From the cell containing the given text, extract its center point as (X, Y) coordinate. 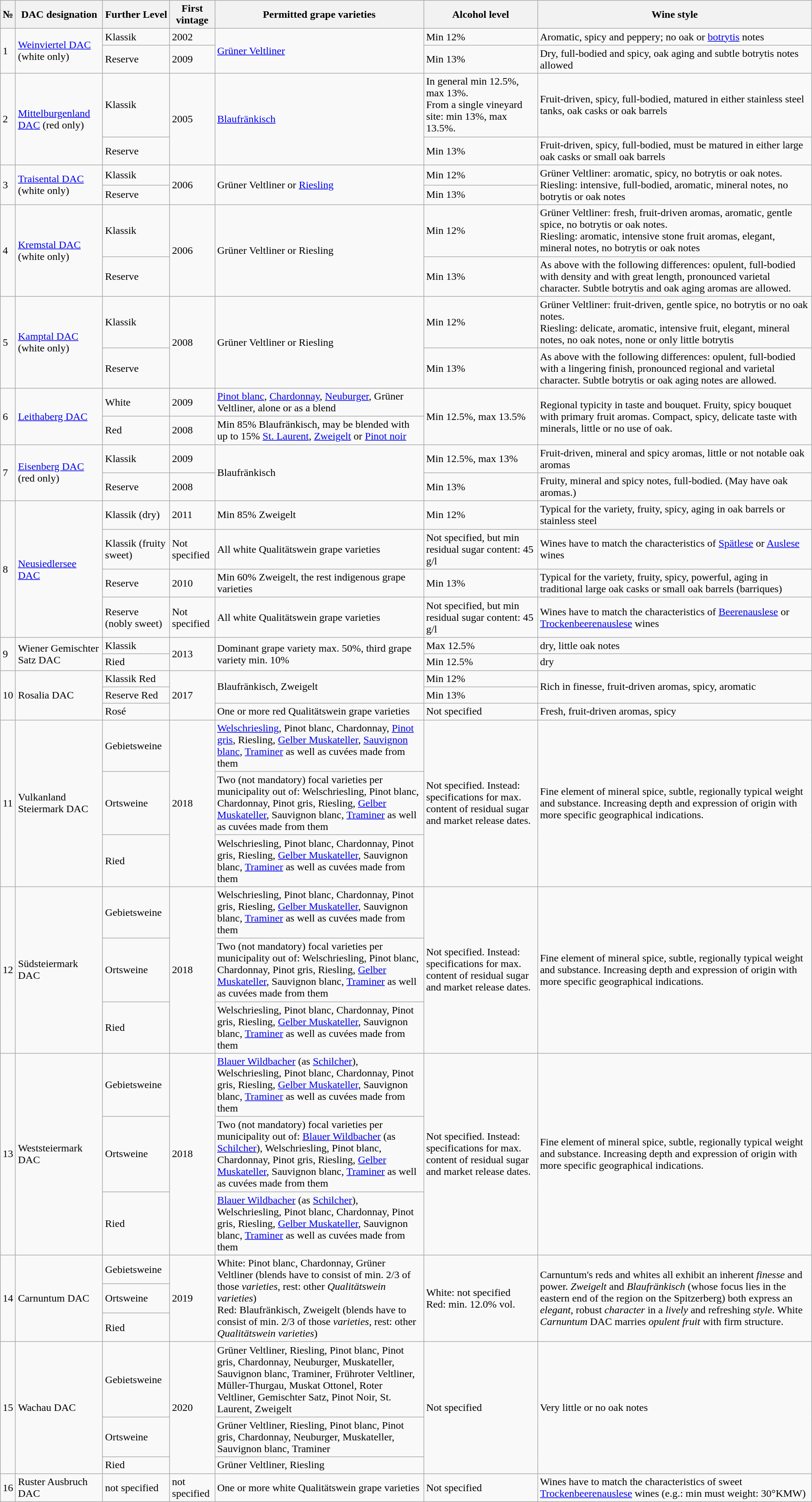
14 (8, 1299)
Grüner Veltliner, Riesling (319, 1465)
13 (8, 1154)
Wines have to match the characteristics of Beerenauslese or Trockenbeerenauslese wines (674, 617)
9 (8, 654)
Reserve Red (136, 695)
Leithaberg DAC (59, 416)
Eisenberg DAC (red only) (59, 472)
Kamptal DAC (white only) (59, 342)
Carnuntum DAC (59, 1299)
Vulkanland Steiermark DAC (59, 803)
Wines have to match the characteristics of sweet Trockenbeerenauslese wines (e.g.: min must weight: 30°KMW) (674, 1487)
In general min 12.5%, max 13%.From a single vineyard site: min 13%, max 13.5%. (481, 105)
11 (8, 803)
dry (674, 662)
Wine style (674, 15)
Aromatic, spicy and peppery; no oak or botrytis notes (674, 37)
2005 (192, 119)
2017 (192, 695)
10 (8, 695)
Fruit-driven, spicy, full-bodied, matured in either stainless steel tanks, oak casks or oak barrels (674, 105)
Rosalia DAC (59, 695)
Reserve (nobly sweet) (136, 617)
2010 (192, 583)
Blaufränkisch, Zweigelt (319, 687)
2 (8, 119)
Weinviertel DAC (white only) (59, 51)
dry, little oak notes (674, 646)
6 (8, 416)
Grüner Veltliner (319, 51)
One or more red Qualitätswein grape varieties (319, 712)
Very little or no oak notes (674, 1407)
White: not specifiedRed: min. 12.0% vol. (481, 1299)
Neusiedlersee DAC (59, 569)
№ (8, 15)
Südsteiermark DAC (59, 970)
Further Level (136, 15)
Min 85% Blaufränkisch, may be blended with up to 15% St. Laurent, Zweigelt or Pinot noir (319, 430)
3 (8, 185)
Wiener Gemischter Satz DAC (59, 654)
Ruster Ausbruch DAC (59, 1487)
Wachau DAC (59, 1407)
Typical for the variety, fruity, spicy, powerful, aging in traditional large oak casks or small oak barrels (barriques) (674, 583)
8 (8, 569)
Min 12.5%, max 13% (481, 458)
Red (136, 430)
Dominant grape variety max. 50%, third grape variety min. 10% (319, 654)
4 (8, 251)
Fruit-driven, spicy, full-bodied, must be matured in either large oak casks or small oak barrels (674, 151)
5 (8, 342)
Min 60% Zweigelt, the rest indigenous grape varieties (319, 583)
Klassik (dry) (136, 515)
Min 12.5% (481, 662)
Pinot blanc, Chardonnay, Neuburger, Grüner Veltliner, alone or as a blend (319, 402)
Min 85% Zweigelt (319, 515)
Max 12.5% (481, 646)
1 (8, 51)
White (136, 402)
Traisental DAC (white only) (59, 185)
DAC designation (59, 15)
16 (8, 1487)
Kremstal DAC (white only) (59, 251)
Typical for the variety, fruity, spicy, aging in oak barrels or stainless steel (674, 515)
Klassik Red (136, 679)
Rosé (136, 712)
2013 (192, 654)
2019 (192, 1299)
Permitted grape varieties (319, 15)
2002 (192, 37)
Dry, full-bodied and spicy, oak aging and subtle botrytis notes allowed (674, 59)
Weststeiermark DAC (59, 1154)
12 (8, 970)
First vintage (192, 15)
Rich in finesse, fruit-driven aromas, spicy, aromatic (674, 687)
Alcohol level (481, 15)
Min 12.5%, max 13.5% (481, 416)
Fruity, mineral and spicy notes, full-bodied. (May have oak aromas.) (674, 487)
Klassik (fruity sweet) (136, 549)
2020 (192, 1407)
Wines have to match the characteristics of Spätlese or Auslese wines (674, 549)
Mittelburgenland DAC (red only) (59, 119)
Fruit-driven, mineral and spicy aromas, little or not notable oak aromas (674, 458)
Fresh, fruit-driven aromas, spicy (674, 712)
15 (8, 1407)
Grüner Veltliner: aromatic, spicy, no botrytis or oak notes.Riesling: intensive, full-bodied, aromatic, mineral notes, no botrytis or oak notes (674, 185)
7 (8, 472)
One or more white Qualitätswein grape varieties (319, 1487)
Grüner Veltliner, Riesling, Pinot blanc, Pinot gris, Chardonnay, Neuburger, Muskateller, Sauvignon blanc, Traminer (319, 1437)
2011 (192, 515)
